Search for the cell housing the specified text and yield its [x, y] center coordinate. 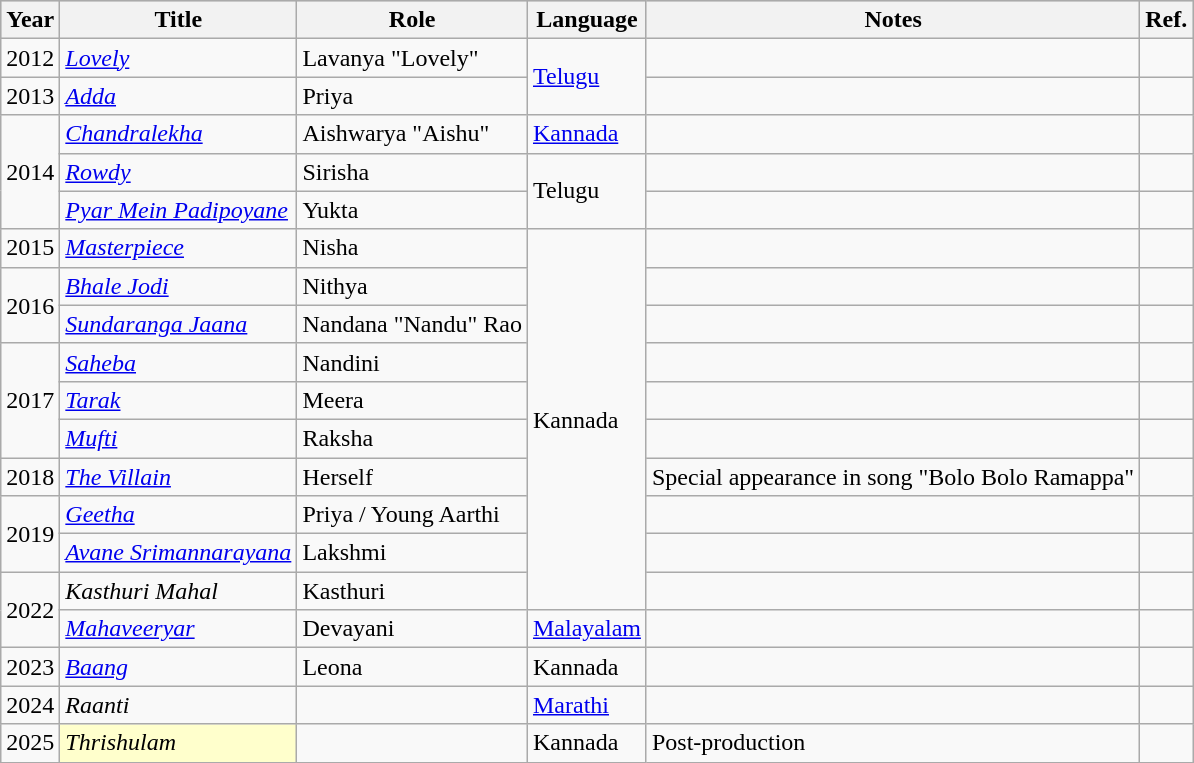
2016 [30, 305]
Mahaveeryar [178, 629]
Sirisha [412, 172]
Title [178, 20]
2018 [30, 477]
Marathi [586, 705]
Year [30, 20]
2017 [30, 400]
Aishwarya "Aishu" [412, 134]
Rowdy [178, 172]
Notes [892, 20]
Avane Srimannarayana [178, 553]
2023 [30, 667]
Herself [412, 477]
2025 [30, 743]
Kasthuri [412, 591]
Chandralekha [178, 134]
Mufti [178, 438]
Meera [412, 400]
2024 [30, 705]
Nithya [412, 286]
Leona [412, 667]
Masterpiece [178, 248]
Nisha [412, 248]
Nandini [412, 362]
Saheba [178, 362]
Nandana "Nandu" Rao [412, 324]
Lavanya "Lovely" [412, 58]
Priya / Young Aarthi [412, 515]
Pyar Mein Padipoyane [178, 210]
2013 [30, 96]
Special appearance in song "Bolo Bolo Ramappa" [892, 477]
Lovely [178, 58]
2014 [30, 172]
Priya [412, 96]
Thrishulam [178, 743]
Devayani [412, 629]
Post-production [892, 743]
Role [412, 20]
Ref. [1166, 20]
Lakshmi [412, 553]
Malayalam [586, 629]
Raksha [412, 438]
2012 [30, 58]
Bhale Jodi [178, 286]
Adda [178, 96]
Raanti [178, 705]
Yukta [412, 210]
2019 [30, 534]
Geetha [178, 515]
Sundaranga Jaana [178, 324]
Baang [178, 667]
2022 [30, 610]
2015 [30, 248]
Kasthuri Mahal [178, 591]
Tarak [178, 400]
Language [586, 20]
The Villain [178, 477]
